Scan for the cell matching the given text and deliver its (x, y) coordinate at center. 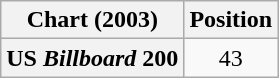
US Billboard 200 (92, 58)
43 (231, 58)
Position (231, 20)
Chart (2003) (92, 20)
